Find where the given text appears and provide that cell's center as [X, Y] coordinate. 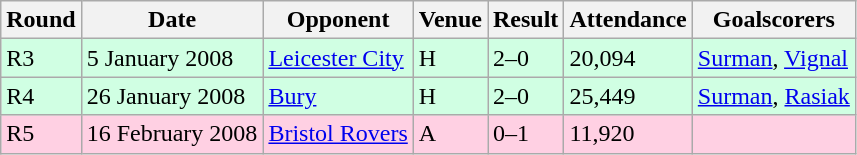
R4 [41, 96]
5 January 2008 [172, 58]
Opponent [338, 20]
R3 [41, 58]
11,920 [628, 134]
Bury [338, 96]
Goalscorers [774, 20]
Attendance [628, 20]
Venue [450, 20]
Round [41, 20]
R5 [41, 134]
20,094 [628, 58]
A [450, 134]
26 January 2008 [172, 96]
16 February 2008 [172, 134]
Date [172, 20]
0–1 [526, 134]
25,449 [628, 96]
Surman, Rasiak [774, 96]
Surman, Vignal [774, 58]
Leicester City [338, 58]
Result [526, 20]
Bristol Rovers [338, 134]
